Return [X, Y] of the center of cell containing provided text 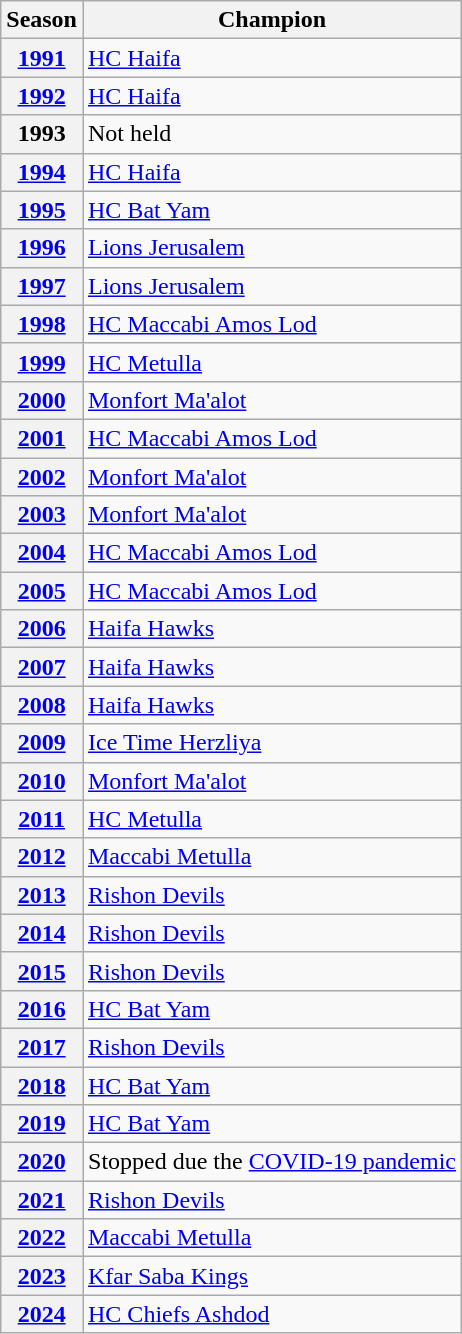
2022 [42, 1238]
2000 [42, 400]
1997 [42, 286]
1998 [42, 324]
2020 [42, 1162]
Ice Time Herzliya [272, 743]
1991 [42, 58]
2007 [42, 667]
HC Chiefs Ashdod [272, 1314]
2024 [42, 1314]
2014 [42, 933]
2016 [42, 1009]
1994 [42, 172]
1999 [42, 362]
2023 [42, 1276]
Not held [272, 134]
2019 [42, 1124]
2011 [42, 819]
2002 [42, 477]
2013 [42, 895]
2004 [42, 553]
2010 [42, 781]
2012 [42, 857]
1996 [42, 248]
1992 [42, 96]
1993 [42, 134]
2005 [42, 591]
2017 [42, 1047]
1995 [42, 210]
Stopped due the COVID-19 pandemic [272, 1162]
2001 [42, 438]
Champion [272, 20]
2021 [42, 1200]
2015 [42, 971]
Kfar Saba Kings [272, 1276]
2018 [42, 1085]
Season [42, 20]
2006 [42, 629]
2009 [42, 743]
2003 [42, 515]
2008 [42, 705]
